Extract the [X, Y] coordinate from the center of the cell holding the provided text.  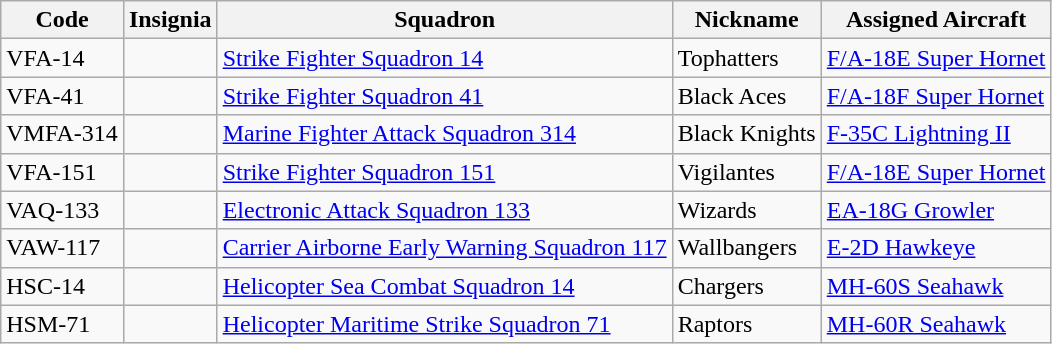
F-35C Lightning II [936, 134]
Wallbangers [746, 248]
Carrier Airborne Early Warning Squadron 117 [444, 248]
HSM-71 [62, 324]
Nickname [746, 20]
VMFA-314 [62, 134]
Strike Fighter Squadron 14 [444, 58]
Electronic Attack Squadron 133 [444, 210]
Strike Fighter Squadron 41 [444, 96]
Squadron [444, 20]
Black Aces [746, 96]
Tophatters [746, 58]
Chargers [746, 286]
HSC-14 [62, 286]
EA-18G Growler [936, 210]
Helicopter Maritime Strike Squadron 71 [444, 324]
VFA-151 [62, 172]
VFA-14 [62, 58]
MH-60R Seahawk [936, 324]
Raptors [746, 324]
Vigilantes [746, 172]
Strike Fighter Squadron 151 [444, 172]
VFA-41 [62, 96]
MH-60S Seahawk [936, 286]
Marine Fighter Attack Squadron 314 [444, 134]
Wizards [746, 210]
VAQ-133 [62, 210]
Helicopter Sea Combat Squadron 14 [444, 286]
F/A-18F Super Hornet [936, 96]
Code [62, 20]
Assigned Aircraft [936, 20]
Black Knights [746, 134]
E-2D Hawkeye [936, 248]
VAW-117 [62, 248]
Insignia [170, 20]
